Find where the given text appears and provide that cell's center as [x, y] coordinate. 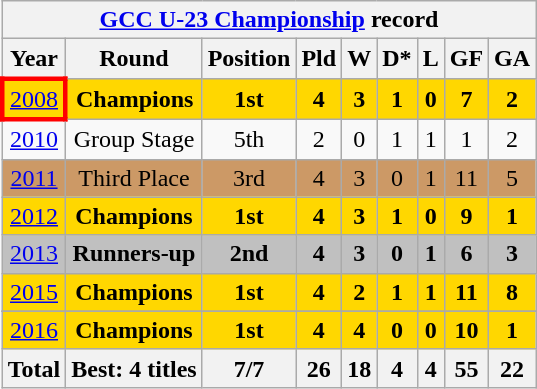
L [430, 59]
Round [134, 59]
2016 [34, 330]
Year [34, 59]
2015 [34, 292]
Runners-up [134, 254]
8 [512, 292]
GF [466, 59]
GCC U-23 Championship record [268, 20]
10 [466, 330]
2011 [34, 178]
2nd [249, 254]
Total [34, 368]
2008 [34, 98]
Group Stage [134, 139]
3rd [249, 178]
9 [466, 216]
Position [249, 59]
18 [360, 368]
55 [466, 368]
2013 [34, 254]
Third Place [134, 178]
6 [466, 254]
W [360, 59]
26 [319, 368]
Best: 4 titles [134, 368]
5th [249, 139]
Pld [319, 59]
GA [512, 59]
5 [512, 178]
7/7 [249, 368]
D* [397, 59]
22 [512, 368]
2012 [34, 216]
7 [466, 98]
2010 [34, 139]
